Detect which cell encompasses the target text, then output its (X, Y) center coordinate. 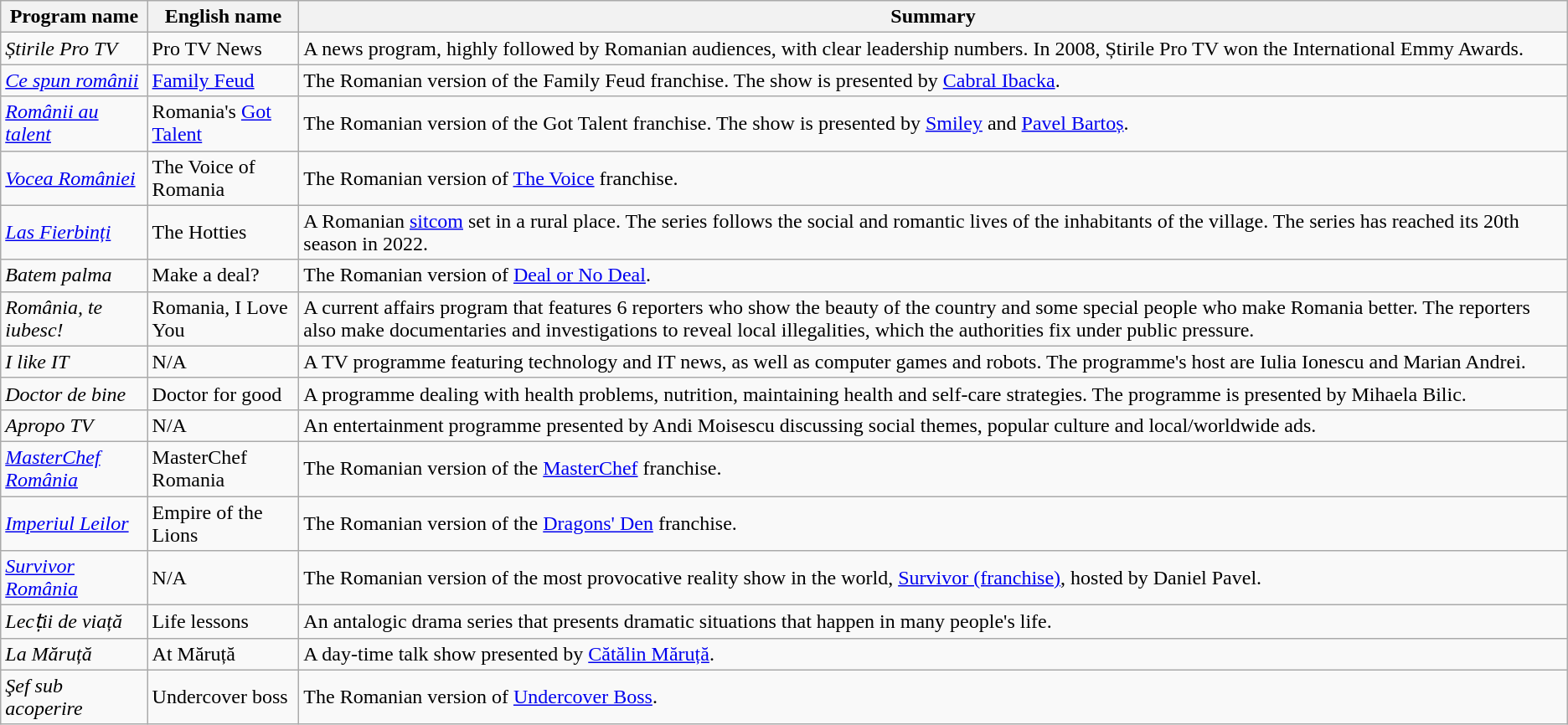
Empire of the Lions (223, 522)
English name (223, 17)
A day-time talk show presented by Cătălin Măruță. (933, 654)
Doctor for good (223, 393)
Las Fierbinți (74, 233)
The Romanian version of Deal or No Deal. (933, 275)
Undercover boss (223, 697)
An entertainment programme presented by Andi Moisescu discussing social themes, popular culture and local/worldwide ads. (933, 425)
Family Feud (223, 80)
Pro TV News (223, 49)
Ce spun românii (74, 80)
Romania's Got Talent (223, 124)
MasterChef România (74, 469)
The Romanian version of the Family Feud franchise. The show is presented by Cabral Ibacka. (933, 80)
Life lessons (223, 622)
The Romanian version of the Dragons' Den franchise. (933, 522)
Make a deal? (223, 275)
Apropo TV (74, 425)
A news program, highly followed by Romanian audiences, with clear leadership numbers. In 2008, Știrile Pro TV won the International Emmy Awards. (933, 49)
The Romanian version of The Voice franchise. (933, 177)
A programme dealing with health problems, nutrition, maintaining health and self-care strategies. The programme is presented by Mihaela Bilic. (933, 393)
A TV programme featuring technology and IT news, as well as computer games and robots. The programme's host are Iulia Ionescu and Marian Andrei. (933, 362)
Românii au talent (74, 124)
Lecṭii de viață (74, 622)
Imperiul Leilor (74, 522)
Romania, I Love You (223, 318)
Știrile Pro TV (74, 49)
The Romanian version of Undercover Boss. (933, 697)
Survivor România (74, 578)
MasterChef Romania (223, 469)
The Hotties (223, 233)
Summary (933, 17)
I like IT (74, 362)
The Voice of Romania (223, 177)
România, te iubesc! (74, 318)
An antalogic drama series that presents dramatic situations that happen in many people's life. (933, 622)
The Romanian version of the Got Talent franchise. The show is presented by Smiley and Pavel Bartoș. (933, 124)
Şef sub acoperire (74, 697)
The Romanian version of the MasterChef franchise. (933, 469)
Doctor de bine (74, 393)
La Măruță (74, 654)
Batem palma (74, 275)
Program name (74, 17)
At Măruță (223, 654)
The Romanian version of the most provocative reality show in the world, Survivor (franchise), hosted by Daniel Pavel. (933, 578)
Vocea României (74, 177)
